Search for the cell housing the specified text and yield its [x, y] center coordinate. 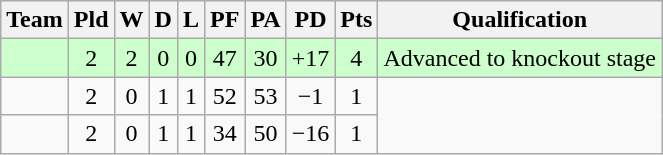
Team [35, 20]
−1 [310, 96]
47 [225, 58]
PF [225, 20]
−16 [310, 134]
PD [310, 20]
Pld [91, 20]
4 [356, 58]
50 [266, 134]
Advanced to knockout stage [520, 58]
D [163, 20]
Pts [356, 20]
+17 [310, 58]
34 [225, 134]
PA [266, 20]
Qualification [520, 20]
52 [225, 96]
30 [266, 58]
53 [266, 96]
W [132, 20]
L [190, 20]
